Provide the (X, Y) coordinate of the cell's center where the given text is located.  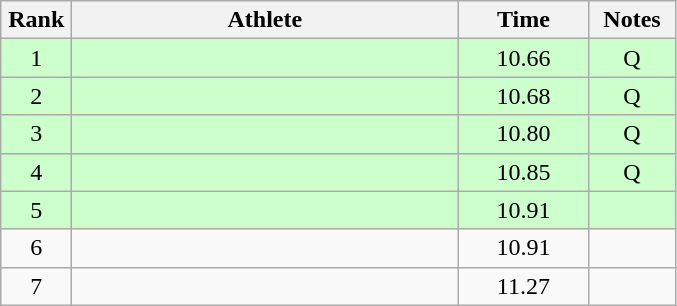
2 (36, 96)
11.27 (524, 286)
Athlete (265, 20)
10.68 (524, 96)
Notes (632, 20)
10.85 (524, 172)
4 (36, 172)
Time (524, 20)
6 (36, 248)
3 (36, 134)
7 (36, 286)
5 (36, 210)
Rank (36, 20)
1 (36, 58)
10.80 (524, 134)
10.66 (524, 58)
